From the cell containing the given text, extract its center point as (x, y) coordinate. 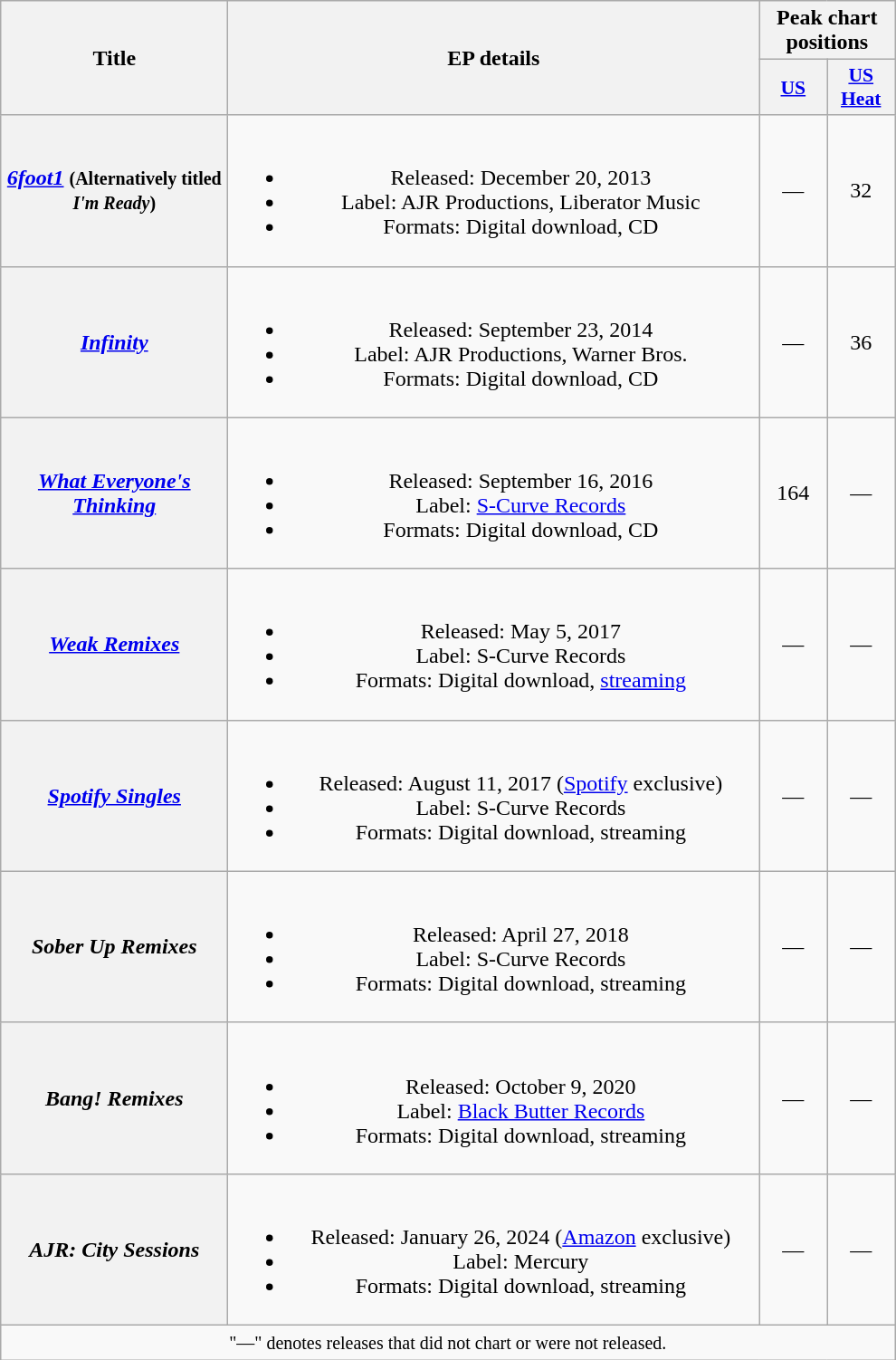
Released: April 27, 2018Label: S-Curve RecordsFormats: Digital download, streaming (494, 947)
164 (793, 493)
Released: September 16, 2016Label: S-Curve RecordsFormats: Digital download, CD (494, 493)
Infinity (114, 342)
"—" denotes releases that did not chart or were not released. (448, 1342)
Released: December 20, 2013Label: AJR Productions, Liberator MusicFormats: Digital download, CD (494, 190)
36 (862, 342)
US Heat (862, 87)
Released: September 23, 2014Label: AJR Productions, Warner Bros.Formats: Digital download, CD (494, 342)
Title (114, 58)
32 (862, 190)
EP details (494, 58)
Peak chart positions (827, 31)
What Everyone's Thinking (114, 493)
Sober Up Remixes (114, 947)
Bang! Remixes (114, 1097)
Released: October 9, 2020Label: Black Butter RecordsFormats: Digital download, streaming (494, 1097)
US (793, 87)
Weak Remixes (114, 645)
6foot1 (Alternatively titled I'm Ready) (114, 190)
Released: August 11, 2017 (Spotify exclusive)Label: S-Curve RecordsFormats: Digital download, streaming (494, 795)
Released: May 5, 2017Label: S-Curve RecordsFormats: Digital download, streaming (494, 645)
Spotify Singles (114, 795)
AJR: City Sessions (114, 1250)
Released: January 26, 2024 (Amazon exclusive)Label: MercuryFormats: Digital download, streaming (494, 1250)
